Return the (x, y) coordinate for the center point of the cell that contains the specified text.  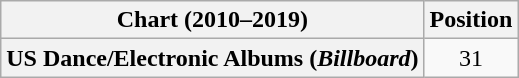
31 (471, 58)
Chart (2010–2019) (212, 20)
US Dance/Electronic Albums (Billboard) (212, 58)
Position (471, 20)
